Locate the cell with the specified text and output its [X, Y] center coordinate. 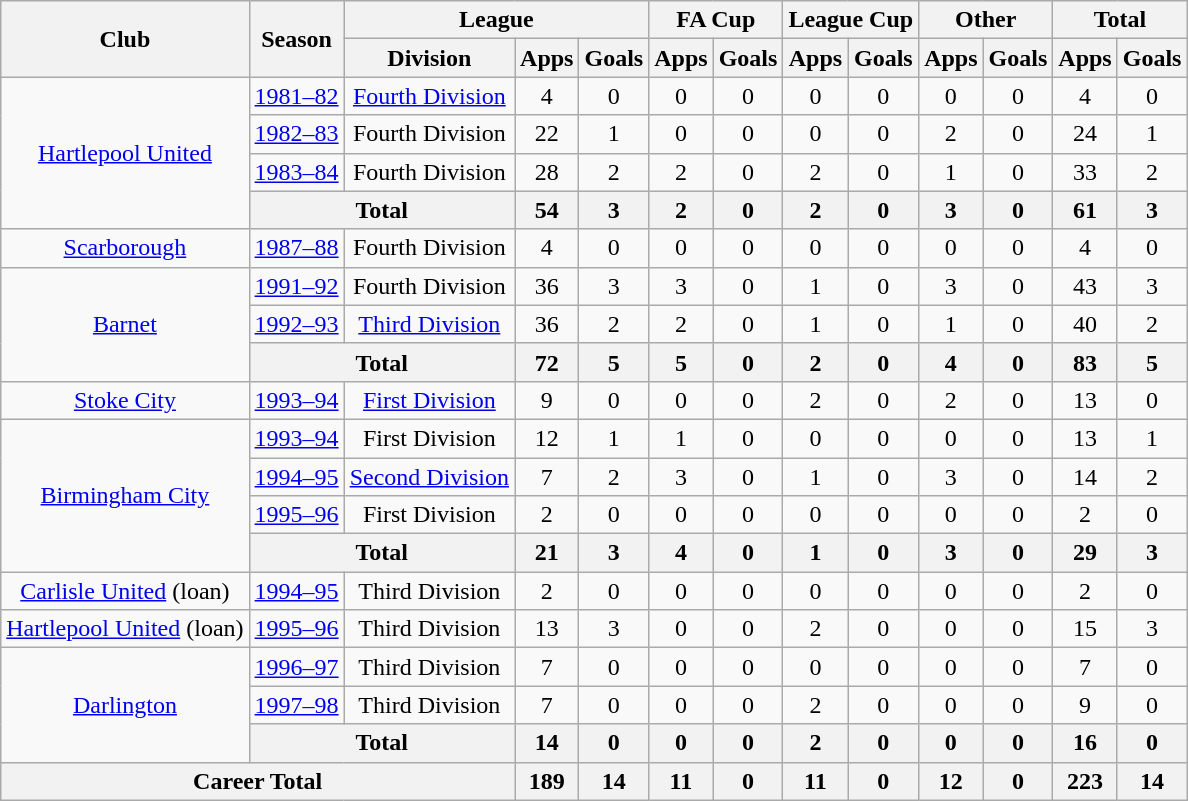
Carlisle United (loan) [125, 591]
24 [1085, 134]
1987–88 [296, 248]
223 [1085, 781]
22 [547, 134]
28 [547, 172]
16 [1085, 743]
72 [547, 362]
1996–97 [296, 667]
League [496, 20]
Birmingham City [125, 495]
Scarborough [125, 248]
Season [296, 39]
1991–92 [296, 286]
1997–98 [296, 705]
1981–82 [296, 96]
54 [547, 210]
Division [429, 58]
189 [547, 781]
League Cup [851, 20]
Darlington [125, 705]
Career Total [258, 781]
15 [1085, 629]
83 [1085, 362]
FA Cup [716, 20]
1992–93 [296, 324]
29 [1085, 553]
Other [986, 20]
61 [1085, 210]
33 [1085, 172]
Hartlepool United [125, 153]
Hartlepool United (loan) [125, 629]
1983–84 [296, 172]
Barnet [125, 324]
40 [1085, 324]
Club [125, 39]
43 [1085, 286]
Stoke City [125, 400]
21 [547, 553]
1982–83 [296, 134]
Second Division [429, 477]
